From the cell containing the given text, extract its center point as [x, y] coordinate. 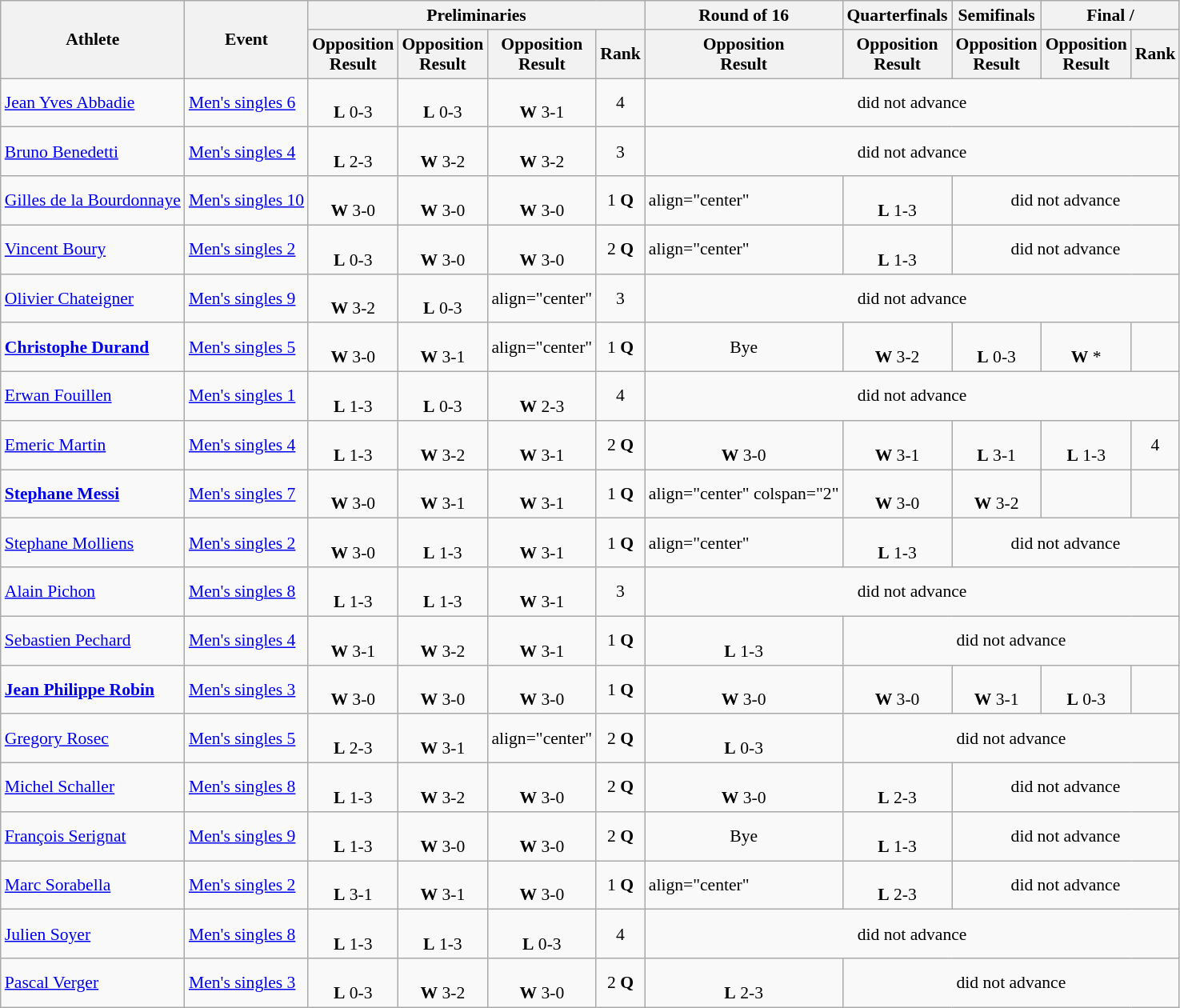
Semifinals [997, 15]
Sebastien Pechard [93, 640]
Michel Schaller [93, 787]
Alain Pichon [93, 592]
Gregory Rosec [93, 739]
Christophe Durand [93, 347]
Stephane Molliens [93, 542]
Men's singles 10 [246, 200]
Jean Philippe Robin [93, 690]
François Serignat [93, 837]
Marc Sorabella [93, 885]
W 2-3 [542, 397]
Final / [1110, 15]
Vincent Boury [93, 250]
Men's singles 1 [246, 397]
Julien Soyer [93, 934]
Athlete [93, 40]
Round of 16 [744, 15]
Olivier Chateigner [93, 298]
Erwan Fouillen [93, 397]
Quarterfinals [898, 15]
Event [246, 40]
Jean Yves Abbadie [93, 102]
Preliminaries [477, 15]
Men's singles 6 [246, 102]
Gilles de la Bourdonnaye [93, 200]
Men's singles 7 [246, 494]
Stephane Messi [93, 494]
Bruno Benedetti [93, 152]
W * [1086, 347]
align="center" colspan="2" [744, 494]
Emeric Martin [93, 445]
Pascal Verger [93, 982]
